Locate the cell with the specified text and output its (X, Y) center coordinate. 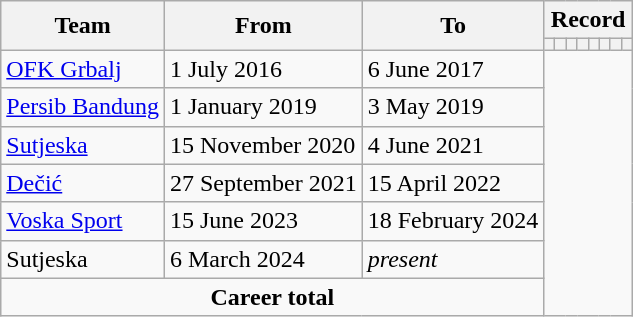
Record (588, 20)
15 April 2022 (453, 183)
OFK Grbalj (83, 69)
6 March 2024 (263, 259)
Voska Sport (83, 221)
27 September 2021 (263, 183)
4 June 2021 (453, 145)
3 May 2019 (453, 107)
present (453, 259)
Persib Bandung (83, 107)
18 February 2024 (453, 221)
Team (83, 26)
15 June 2023 (263, 221)
15 November 2020 (263, 145)
1 January 2019 (263, 107)
From (263, 26)
6 June 2017 (453, 69)
Dečić (83, 183)
Career total (272, 297)
1 July 2016 (263, 69)
To (453, 26)
